Pinpoint the cell where the given text exists, returning its [X, Y] midpoint coordinate. 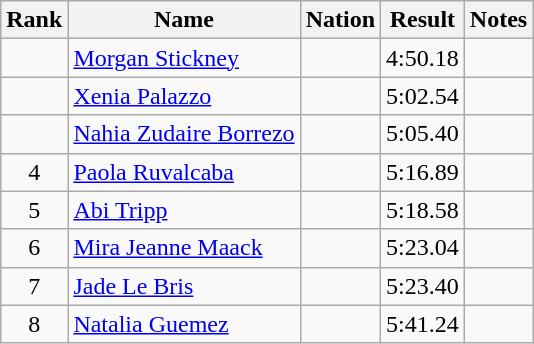
Morgan Stickney [184, 58]
5 [34, 210]
5:41.24 [423, 324]
5:02.54 [423, 96]
Abi Tripp [184, 210]
Result [423, 20]
5:16.89 [423, 172]
Mira Jeanne Maack [184, 248]
Nation [340, 20]
Jade Le Bris [184, 286]
6 [34, 248]
Rank [34, 20]
5:18.58 [423, 210]
Notes [498, 20]
Name [184, 20]
5:23.40 [423, 286]
4:50.18 [423, 58]
5:05.40 [423, 134]
5:23.04 [423, 248]
Xenia Palazzo [184, 96]
4 [34, 172]
Paola Ruvalcaba [184, 172]
7 [34, 286]
Nahia Zudaire Borrezo [184, 134]
Natalia Guemez [184, 324]
8 [34, 324]
